Locate the cell with the specified text and output its (X, Y) center coordinate. 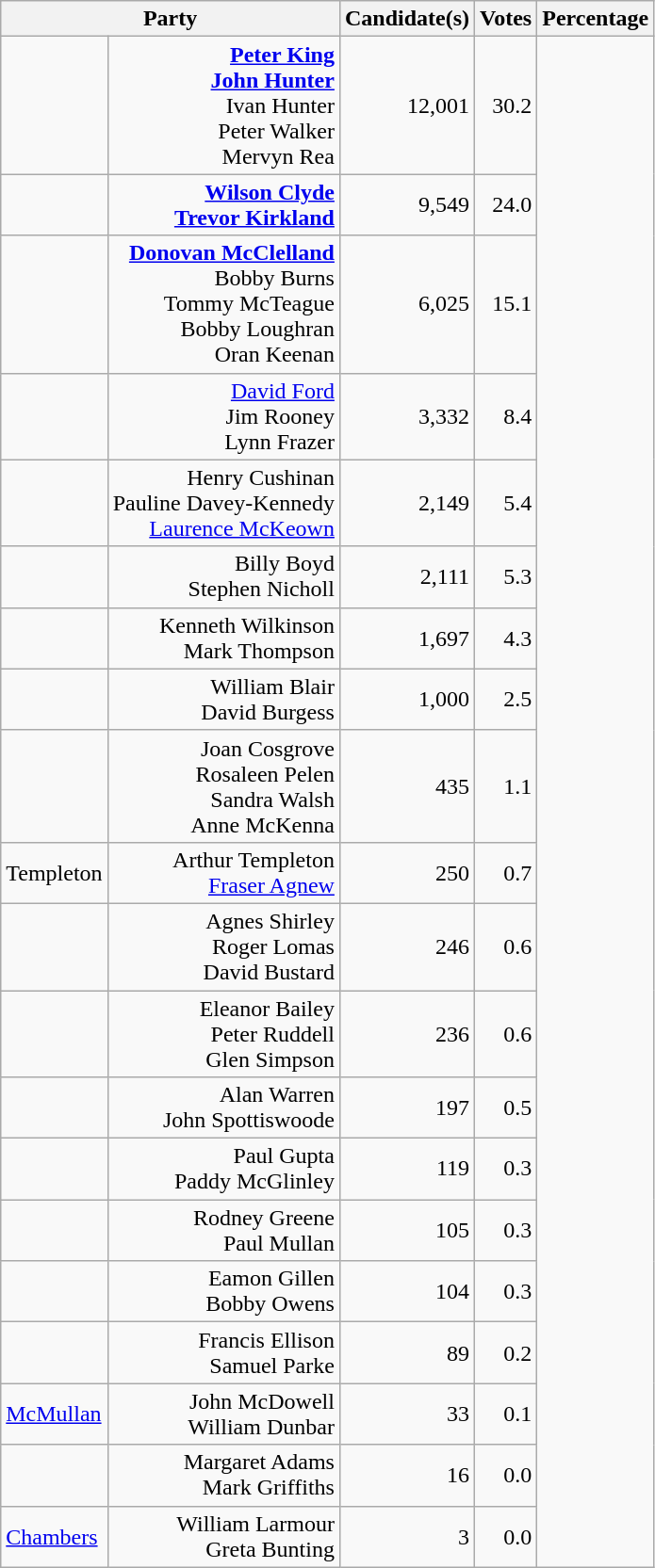
Arthur TempletonFraser Agnew (223, 872)
Eleanor BaileyPeter RuddellGlen Simpson (223, 1034)
0.2 (506, 1352)
Francis EllisonSamuel Parke (223, 1352)
0.7 (506, 872)
Joan CosgroveRosaleen PelenSandra WalshAnne McKenna (223, 785)
Chambers (55, 1537)
Alan WarrenJohn Spottiswoode (223, 1107)
236 (407, 1034)
0.1 (506, 1414)
Henry CushinanPauline Davey-KennedyLaurence McKeown (223, 503)
104 (407, 1292)
Billy BoydStephen Nicholl (223, 576)
David FordJim RooneyLynn Frazer (223, 416)
4.3 (506, 639)
1,697 (407, 639)
89 (407, 1352)
16 (407, 1475)
6,025 (407, 304)
246 (407, 946)
Party (171, 19)
250 (407, 872)
Votes (506, 19)
Donovan McClellandBobby BurnsTommy McTeagueBobby LoughranOran Keenan (223, 304)
5.3 (506, 576)
105 (407, 1230)
435 (407, 785)
McMullan (55, 1414)
12,001 (407, 105)
John McDowellWilliam Dunbar (223, 1414)
Paul GuptaPaddy McGlinley (223, 1170)
Kenneth WilkinsonMark Thompson (223, 639)
8.4 (506, 416)
3 (407, 1537)
William BlairDavid Burgess (223, 699)
Wilson ClydeTrevor Kirkland (223, 205)
197 (407, 1107)
William LarmourGreta Bunting (223, 1537)
Eamon GillenBobby Owens (223, 1292)
Rodney GreenePaul Mullan (223, 1230)
2,111 (407, 576)
Peter KingJohn HunterIvan HunterPeter WalkerMervyn Rea (223, 105)
0.5 (506, 1107)
Templeton (55, 872)
119 (407, 1170)
Percentage (596, 19)
Candidate(s) (407, 19)
2,149 (407, 503)
3,332 (407, 416)
30.2 (506, 105)
1.1 (506, 785)
24.0 (506, 205)
2.5 (506, 699)
1,000 (407, 699)
5.4 (506, 503)
Margaret AdamsMark Griffiths (223, 1475)
9,549 (407, 205)
15.1 (506, 304)
Agnes ShirleyRoger LomasDavid Bustard (223, 946)
33 (407, 1414)
